Identify which cell holds the provided text, then report its [x, y] central coordinate. 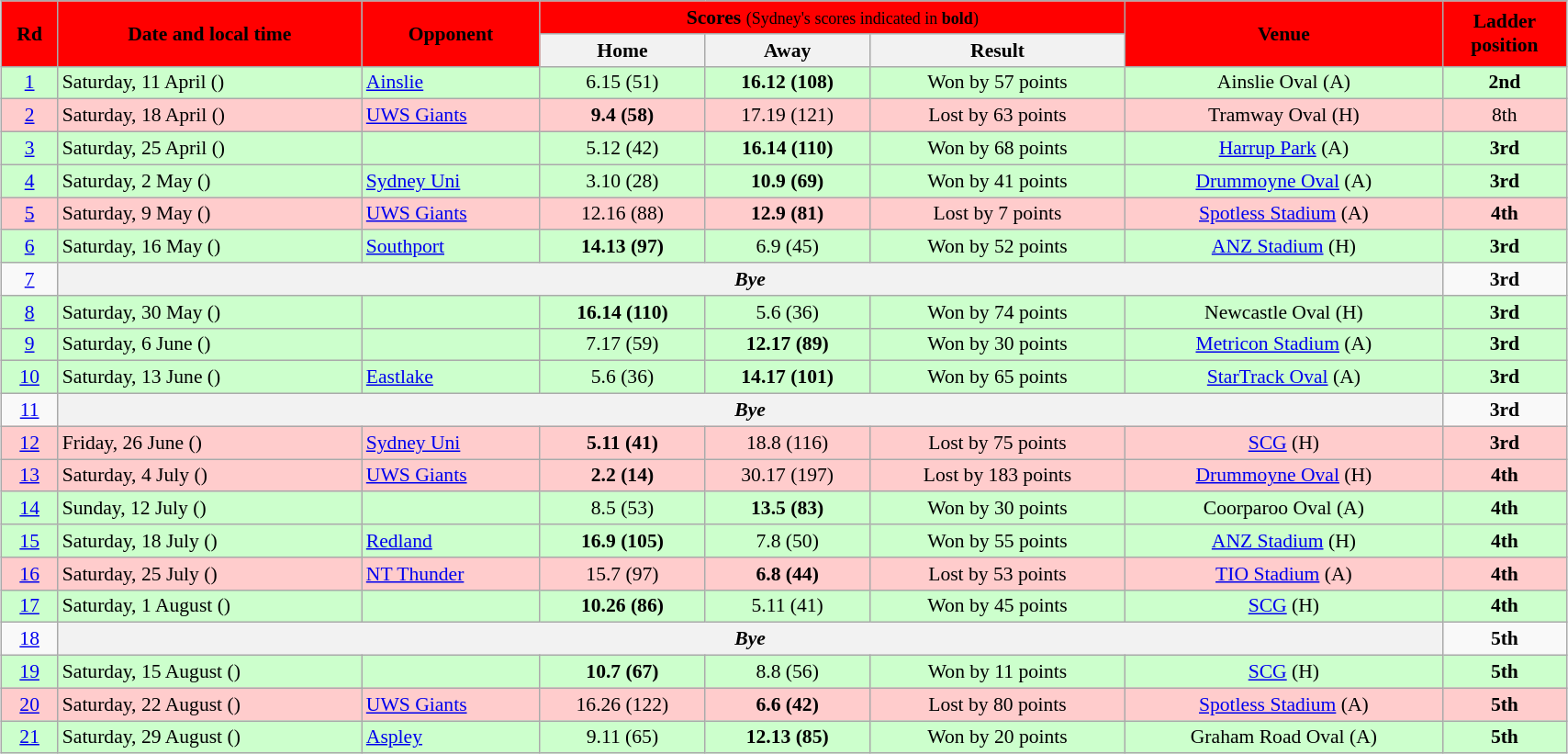
10 [29, 377]
Won by 20 points [998, 737]
9.4 (58) [622, 116]
Date and local time [209, 33]
3.10 (28) [622, 181]
19 [29, 672]
17 [29, 606]
10.7 (67) [622, 672]
17.19 (121) [788, 116]
Drummoyne Oval (A) [1283, 181]
13.5 (83) [788, 509]
9.11 (65) [622, 737]
Saturday, 30 May () [209, 312]
30.17 (197) [788, 476]
3 [29, 149]
6.15 (51) [622, 83]
Won by 11 points [998, 672]
Saturday, 16 May () [209, 247]
Metricon Stadium (A) [1283, 344]
Coorparoo Oval (A) [1283, 509]
12.16 (88) [622, 214]
14 [29, 509]
Saturday, 13 June () [209, 377]
Saturday, 4 July () [209, 476]
9 [29, 344]
Ainslie [451, 83]
Saturday, 18 April () [209, 116]
Saturday, 2 May () [209, 181]
8th [1504, 116]
6 [29, 247]
14.13 (97) [622, 247]
7.8 (50) [788, 541]
2 [29, 116]
2nd [1504, 83]
16 [29, 574]
TIO Stadium (A) [1283, 574]
10.26 (86) [622, 606]
12.13 (85) [788, 737]
8 [29, 312]
Saturday, 15 August () [209, 672]
Lost by 7 points [998, 214]
Won by 57 points [998, 83]
Lost by 63 points [998, 116]
1 [29, 83]
Away [788, 51]
6.6 (42) [788, 704]
Saturday, 11 April () [209, 83]
Won by 45 points [998, 606]
20 [29, 704]
Harrup Park (A) [1283, 149]
Won by 55 points [998, 541]
7 [29, 279]
Lost by 183 points [998, 476]
16.9 (105) [622, 541]
16.26 (122) [622, 704]
Saturday, 22 August () [209, 704]
Won by 52 points [998, 247]
2.2 (14) [622, 476]
7.17 (59) [622, 344]
Saturday, 18 July () [209, 541]
8.8 (56) [788, 672]
15.7 (97) [622, 574]
12 [29, 443]
Rd [29, 33]
21 [29, 737]
Southport [451, 247]
Tramway Oval (H) [1283, 116]
Ainslie Oval (A) [1283, 83]
NT Thunder [451, 574]
Saturday, 9 May () [209, 214]
5.12 (42) [622, 149]
11 [29, 411]
Eastlake [451, 377]
Result [998, 51]
Opponent [451, 33]
Home [622, 51]
Won by 41 points [998, 181]
Saturday, 29 August () [209, 737]
18 [29, 639]
Aspley [451, 737]
5 [29, 214]
Scores (Sydney's scores indicated in bold) [832, 17]
12.17 (89) [788, 344]
Newcastle Oval (H) [1283, 312]
Won by 68 points [998, 149]
Drummoyne Oval (H) [1283, 476]
Saturday, 25 April () [209, 149]
Graham Road Oval (A) [1283, 737]
Friday, 26 June () [209, 443]
Won by 65 points [998, 377]
Lost by 80 points [998, 704]
Won by 74 points [998, 312]
Lost by 53 points [998, 574]
8.5 (53) [622, 509]
Redland [451, 541]
Venue [1283, 33]
6.9 (45) [788, 247]
10.9 (69) [788, 181]
Ladderposition [1504, 33]
4 [29, 181]
12.9 (81) [788, 214]
Lost by 75 points [998, 443]
Saturday, 25 July () [209, 574]
14.17 (101) [788, 377]
13 [29, 476]
15 [29, 541]
Saturday, 6 June () [209, 344]
Sunday, 12 July () [209, 509]
6.8 (44) [788, 574]
18.8 (116) [788, 443]
StarTrack Oval (A) [1283, 377]
16.12 (108) [788, 83]
Saturday, 1 August () [209, 606]
